Output the (X, Y) coordinate of the center of the cell containing the given text.  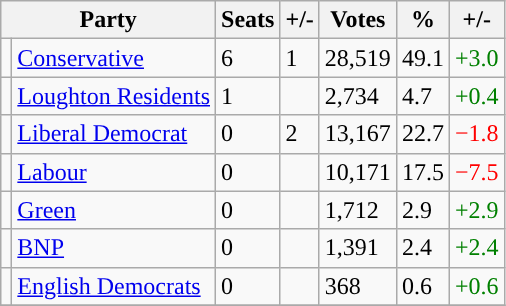
+3.0 (476, 58)
28,519 (358, 58)
2.4 (422, 248)
+2.9 (476, 210)
Labour (114, 172)
English Democrats (114, 286)
10,171 (358, 172)
2 (300, 134)
Votes (358, 20)
Seats (248, 20)
368 (358, 286)
+0.6 (476, 286)
Liberal Democrat (114, 134)
13,167 (358, 134)
+2.4 (476, 248)
1,391 (358, 248)
6 (248, 58)
+0.4 (476, 96)
Green (114, 210)
2,734 (358, 96)
Party (108, 20)
% (422, 20)
Loughton Residents (114, 96)
49.1 (422, 58)
BNP (114, 248)
−7.5 (476, 172)
Conservative (114, 58)
4.7 (422, 96)
2.9 (422, 210)
1,712 (358, 210)
−1.8 (476, 134)
22.7 (422, 134)
17.5 (422, 172)
0.6 (422, 286)
